Return (X, Y) of the center of cell containing provided text 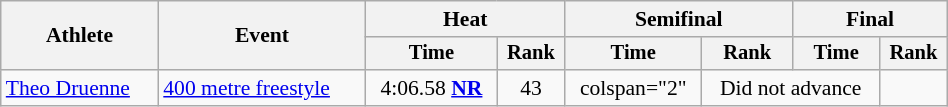
Did not advance (791, 88)
Athlete (80, 36)
Semifinal (679, 19)
4:06.58 NR (432, 88)
Theo Druenne (80, 88)
43 (531, 88)
Final (870, 19)
colspan="2" (634, 88)
400 metre freestyle (262, 88)
Heat (466, 19)
Event (262, 36)
